Detect which cell encompasses the target text, then output its [x, y] center coordinate. 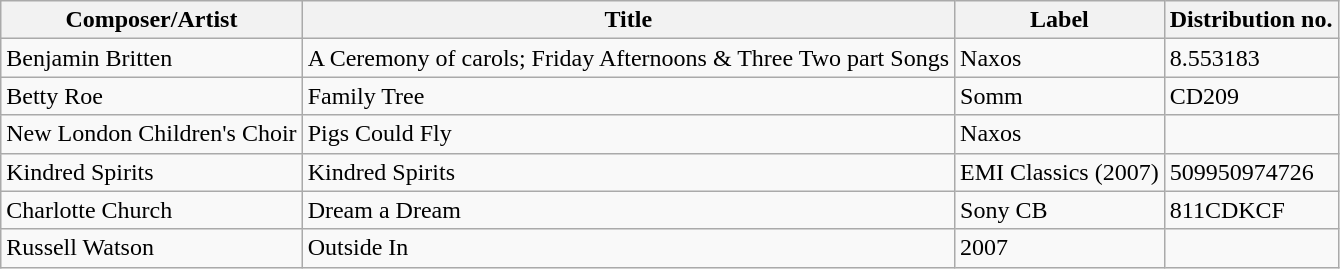
Sony CB [1060, 210]
Charlotte Church [152, 210]
811CDKCF [1251, 210]
A Ceremony of carols; Friday Afternoons & Three Two part Songs [628, 58]
8.553183 [1251, 58]
509950974726 [1251, 172]
Label [1060, 20]
CD209 [1251, 96]
Distribution no. [1251, 20]
2007 [1060, 248]
EMI Classics (2007) [1060, 172]
Family Tree [628, 96]
Benjamin Britten [152, 58]
Outside In [628, 248]
Betty Roe [152, 96]
Dream a Dream [628, 210]
New London Children's Choir [152, 134]
Somm [1060, 96]
Russell Watson [152, 248]
Composer/Artist [152, 20]
Title [628, 20]
Pigs Could Fly [628, 134]
